Search for the cell housing the specified text and yield its [X, Y] center coordinate. 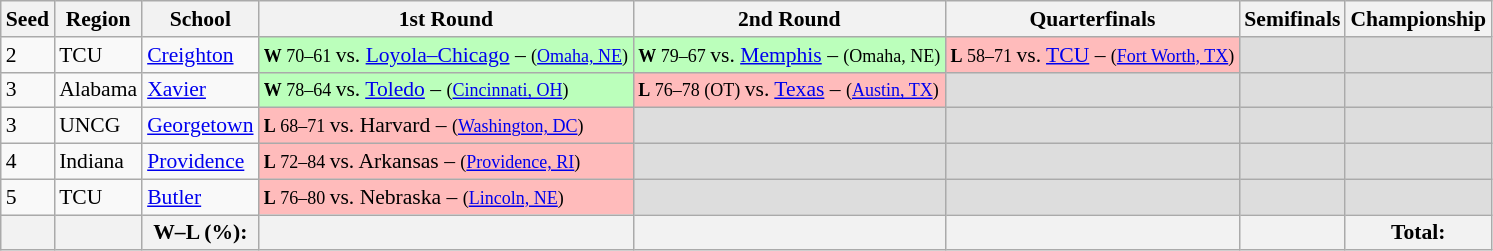
Providence [200, 162]
School [200, 19]
1st Round [446, 19]
Seed [28, 19]
5 [28, 197]
2 [28, 55]
Georgetown [200, 126]
W–L (%): [200, 233]
Butler [200, 197]
Total: [1418, 233]
L 72–84 vs. Arkansas – (Providence, RI) [446, 162]
Alabama [98, 90]
Championship [1418, 19]
2nd Round [789, 19]
L 76–80 vs. Nebraska – (Lincoln, NE) [446, 197]
L 58–71 vs. TCU – (Fort Worth, TX) [1092, 55]
Indiana [98, 162]
L 68–71 vs. Harvard – (Washington, DC) [446, 126]
W 78–64 vs. Toledo – (Cincinnati, OH) [446, 90]
Quarterfinals [1092, 19]
Semifinals [1292, 19]
W 70–61 vs. Loyola–Chicago – (Omaha, NE) [446, 55]
4 [28, 162]
Region [98, 19]
UNCG [98, 126]
W 79–67 vs. Memphis – (Omaha, NE) [789, 55]
L 76–78 (OT) vs. Texas – (Austin, TX) [789, 90]
Xavier [200, 90]
Creighton [200, 55]
